Pinpoint the cell where the given text exists, returning its (X, Y) midpoint coordinate. 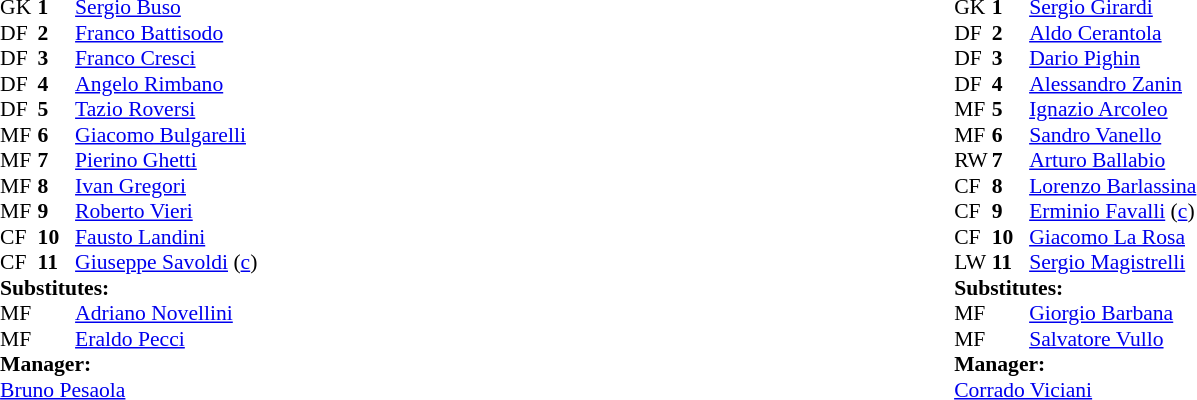
Angelo Rimbano (166, 84)
LW (973, 263)
Ignazio Arcoleo (1112, 109)
Adriano Novellini (166, 313)
Giuseppe Savoldi (c) (166, 263)
Arturo Ballabio (1112, 161)
Dario Pighin (1112, 59)
Giacomo La Rosa (1112, 237)
Ivan Gregori (166, 186)
Sandro Vanello (1112, 135)
Roberto Vieri (166, 211)
Sergio Magistrelli (1112, 263)
Giorgio Barbana (1112, 313)
Franco Battisodo (166, 33)
Eraldo Pecci (166, 339)
Pierino Ghetti (166, 161)
Tazio Roversi (166, 109)
Giacomo Bulgarelli (166, 135)
Fausto Landini (166, 237)
Aldo Cerantola (1112, 33)
Erminio Favalli (c) (1112, 211)
Lorenzo Barlassina (1112, 186)
Franco Cresci (166, 59)
Salvatore Vullo (1112, 339)
RW (973, 161)
Alessandro Zanin (1112, 84)
